Output the [x, y] coordinate of the center of the cell containing the given text.  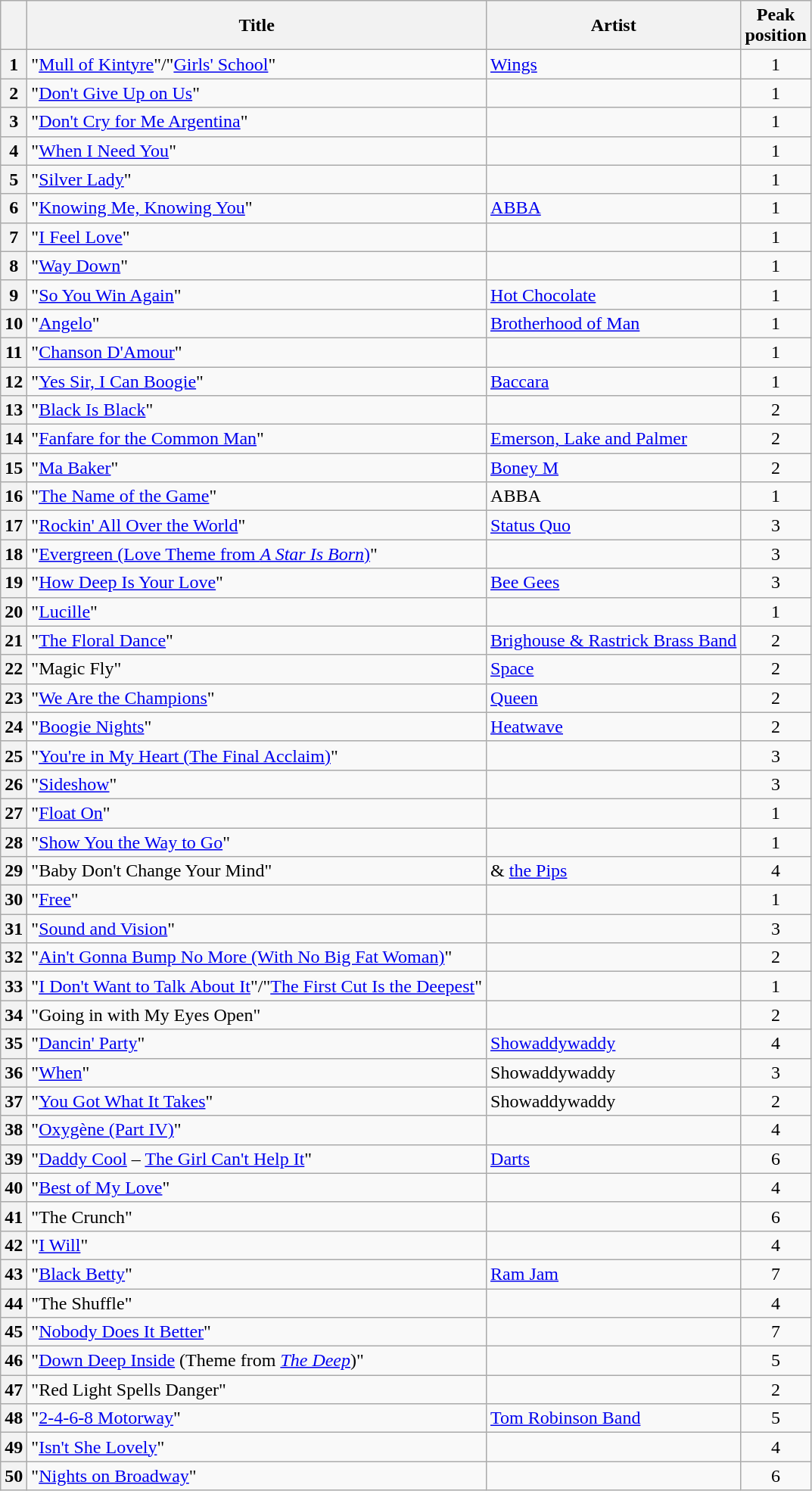
Space [614, 669]
21 [14, 640]
36 [14, 1072]
"I Will" [257, 1245]
43 [14, 1274]
"Oxygène (Part IV)" [257, 1130]
Boney M [614, 468]
"Sideshow" [257, 784]
32 [14, 957]
Queen [614, 698]
"The Shuffle" [257, 1303]
23 [14, 698]
"When I Need You" [257, 151]
13 [14, 410]
Peakposition [776, 26]
48 [14, 1418]
"2-4-6-8 Motorway" [257, 1418]
34 [14, 1015]
16 [14, 496]
"The Name of the Game" [257, 496]
"Rockin' All Over the World" [257, 525]
39 [14, 1159]
8 [14, 266]
Bee Gees [614, 583]
& the Pips [614, 871]
"Mull of Kintyre"/"Girls' School" [257, 64]
"Best of My Love" [257, 1188]
Tom Robinson Band [614, 1418]
"Boogie Nights" [257, 727]
28 [14, 842]
49 [14, 1447]
"Nobody Does It Better" [257, 1332]
38 [14, 1130]
47 [14, 1390]
46 [14, 1361]
"You Got What It Takes" [257, 1101]
44 [14, 1303]
"Red Light Spells Danger" [257, 1390]
"I Feel Love" [257, 237]
Darts [614, 1159]
18 [14, 554]
Baccara [614, 381]
11 [14, 352]
"Angelo" [257, 323]
"Daddy Cool – The Girl Can't Help It" [257, 1159]
9 [14, 294]
25 [14, 755]
"Silver Lady" [257, 179]
"Going in with My Eyes Open" [257, 1015]
40 [14, 1188]
"Knowing Me, Knowing You" [257, 208]
Title [257, 26]
30 [14, 900]
"I Don't Want to Talk About It"/"The First Cut Is the Deepest" [257, 986]
Brotherhood of Man [614, 323]
Emerson, Lake and Palmer [614, 439]
"Show You the Way to Go" [257, 842]
"Fanfare for the Common Man" [257, 439]
"Lucille" [257, 612]
"Ain't Gonna Bump No More (With No Big Fat Woman)" [257, 957]
"How Deep Is Your Love" [257, 583]
Wings [614, 64]
41 [14, 1216]
"Don't Cry for Me Argentina" [257, 122]
"Down Deep Inside (Theme from The Deep)" [257, 1361]
33 [14, 986]
"Ma Baker" [257, 468]
"Chanson D'Amour" [257, 352]
19 [14, 583]
"The Crunch" [257, 1216]
"We Are the Champions" [257, 698]
"Dancin' Party" [257, 1044]
"The Floral Dance" [257, 640]
37 [14, 1101]
Status Quo [614, 525]
"Isn't She Lovely" [257, 1447]
"You're in My Heart (The Final Acclaim)" [257, 755]
29 [14, 871]
"Black Is Black" [257, 410]
"Sound and Vision" [257, 929]
"Float On" [257, 813]
"Evergreen (Love Theme from A Star Is Born)" [257, 554]
"Black Betty" [257, 1274]
24 [14, 727]
35 [14, 1044]
45 [14, 1332]
"Magic Fly" [257, 669]
10 [14, 323]
Brighouse & Rastrick Brass Band [614, 640]
"Nights on Broadway" [257, 1476]
26 [14, 784]
27 [14, 813]
"When" [257, 1072]
"Yes Sir, I Can Boogie" [257, 381]
Artist [614, 26]
"Free" [257, 900]
17 [14, 525]
50 [14, 1476]
31 [14, 929]
"Baby Don't Change Your Mind" [257, 871]
15 [14, 468]
42 [14, 1245]
Heatwave [614, 727]
"Way Down" [257, 266]
22 [14, 669]
Hot Chocolate [614, 294]
"Don't Give Up on Us" [257, 93]
20 [14, 612]
Ram Jam [614, 1274]
14 [14, 439]
"So You Win Again" [257, 294]
12 [14, 381]
